Extract the [x, y] coordinate from the center of the cell holding the provided text.  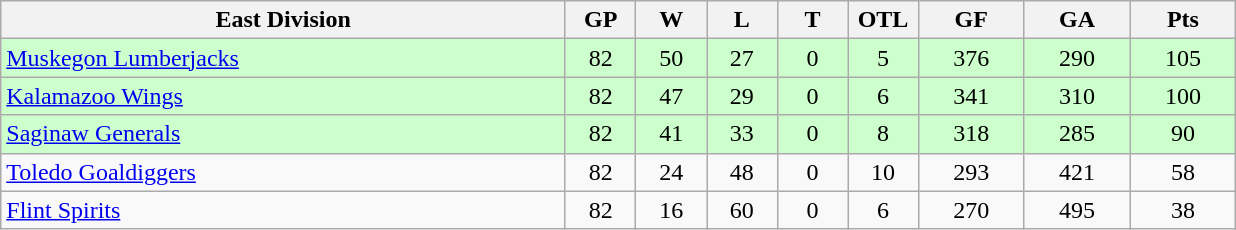
29 [742, 96]
90 [1183, 134]
GA [1077, 20]
290 [1077, 58]
285 [1077, 134]
48 [742, 172]
Kalamazoo Wings [284, 96]
100 [1183, 96]
OTL [884, 20]
T [812, 20]
Pts [1183, 20]
GP [600, 20]
GF [971, 20]
10 [884, 172]
105 [1183, 58]
East Division [284, 20]
47 [672, 96]
293 [971, 172]
24 [672, 172]
50 [672, 58]
376 [971, 58]
W [672, 20]
27 [742, 58]
8 [884, 134]
Muskegon Lumberjacks [284, 58]
310 [1077, 96]
L [742, 20]
33 [742, 134]
5 [884, 58]
38 [1183, 210]
270 [971, 210]
58 [1183, 172]
318 [971, 134]
Flint Spirits [284, 210]
Toledo Goaldiggers [284, 172]
Saginaw Generals [284, 134]
41 [672, 134]
421 [1077, 172]
341 [971, 96]
495 [1077, 210]
16 [672, 210]
60 [742, 210]
